Provide the (X, Y) coordinate of the cell's center where the given text is located.  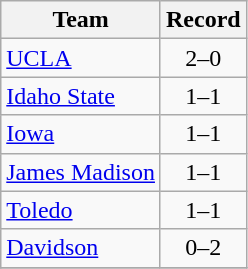
Team (81, 20)
Davidson (81, 248)
Idaho State (81, 96)
James Madison (81, 172)
UCLA (81, 58)
Iowa (81, 134)
0–2 (203, 248)
Record (203, 20)
2–0 (203, 58)
Toledo (81, 210)
